Provide the [x, y] coordinate of the cell's center where the given text is located.  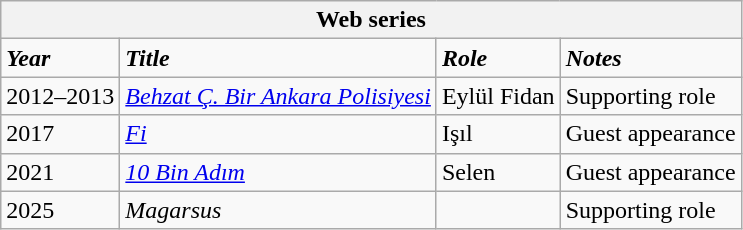
Notes [650, 58]
10 Bin Adım [278, 172]
Fi [278, 134]
Eylül Fidan [498, 96]
2012–2013 [60, 96]
2025 [60, 210]
Behzat Ç. Bir Ankara Polisiyesi [278, 96]
Web series [371, 20]
Magarsus [278, 210]
2021 [60, 172]
Role [498, 58]
Year [60, 58]
2017 [60, 134]
Işıl [498, 134]
Selen [498, 172]
Title [278, 58]
